Return (X, Y) of the center of cell containing provided text 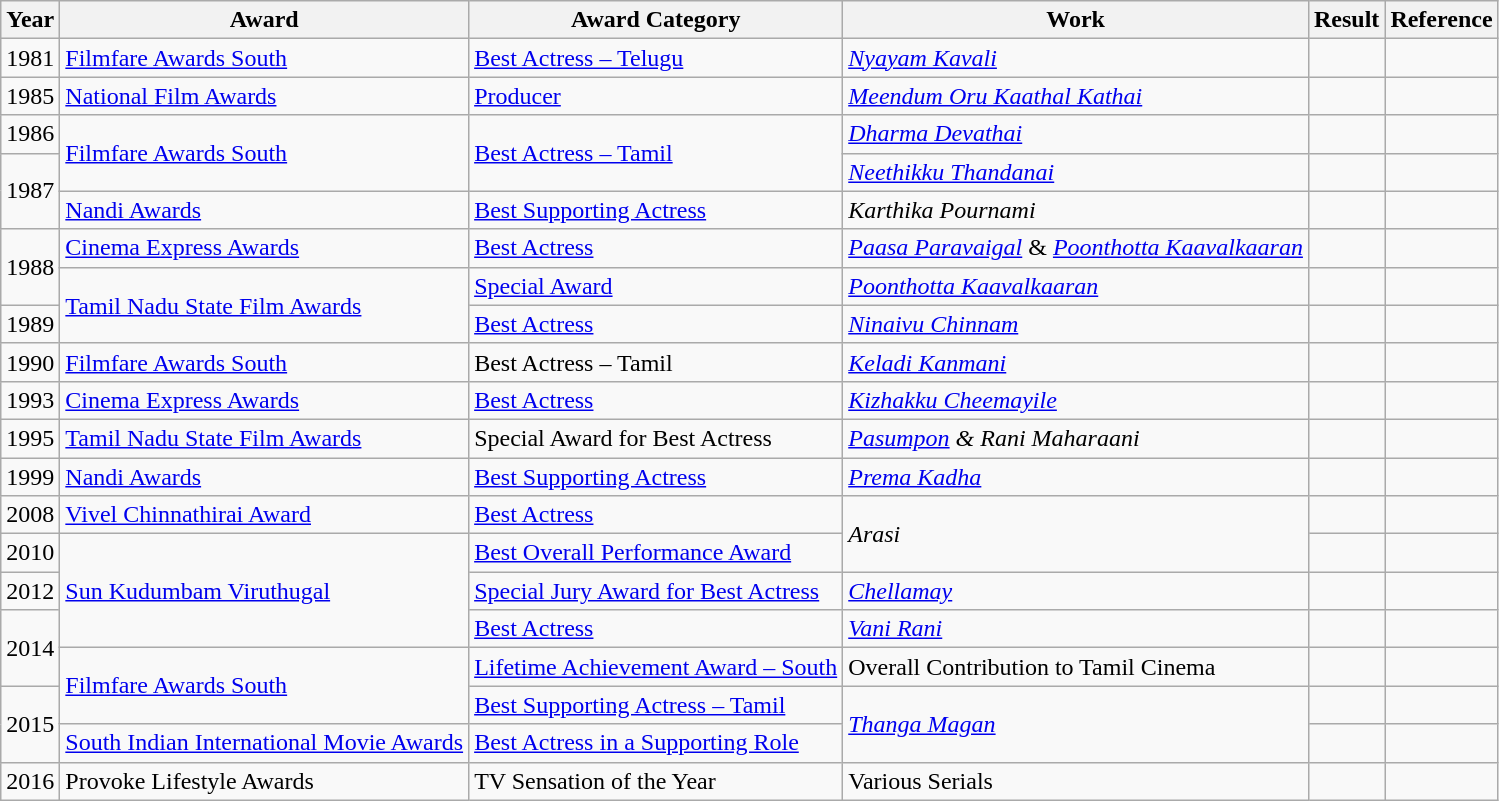
Special Award (656, 286)
Best Actress in a Supporting Role (656, 743)
1995 (30, 438)
2008 (30, 515)
1985 (30, 96)
Reference (1442, 20)
Producer (656, 96)
Keladi Kanmani (1076, 362)
Paasa Paravaigal & Poonthotta Kaavalkaaran (1076, 248)
Best Overall Performance Award (656, 553)
Overall Contribution to Tamil Cinema (1076, 667)
Nyayam Kavali (1076, 58)
Various Serials (1076, 781)
Special Jury Award for Best Actress (656, 591)
2014 (30, 648)
Sun Kudumbam Viruthugal (264, 591)
Dharma Devathai (1076, 134)
2015 (30, 724)
Best Supporting Actress – Tamil (656, 705)
1999 (30, 477)
Best Actress – Telugu (656, 58)
Ninaivu Chinnam (1076, 324)
National Film Awards (264, 96)
Arasi (1076, 534)
1988 (30, 267)
Neethikku Thandanai (1076, 172)
TV Sensation of the Year (656, 781)
Lifetime Achievement Award – South (656, 667)
Provoke Lifestyle Awards (264, 781)
Result (1346, 20)
Pasumpon & Rani Maharaani (1076, 438)
2012 (30, 591)
Special Award for Best Actress (656, 438)
1986 (30, 134)
Vani Rani (1076, 629)
1993 (30, 400)
1990 (30, 362)
Award (264, 20)
South Indian International Movie Awards (264, 743)
Meendum Oru Kaathal Kathai (1076, 96)
1981 (30, 58)
Year (30, 20)
2010 (30, 553)
Thanga Magan (1076, 724)
Kizhakku Cheemayile (1076, 400)
Poonthotta Kaavalkaaran (1076, 286)
2016 (30, 781)
Award Category (656, 20)
Chellamay (1076, 591)
Karthika Pournami (1076, 210)
Vivel Chinnathirai Award (264, 515)
Prema Kadha (1076, 477)
Work (1076, 20)
1989 (30, 324)
1987 (30, 191)
